Locate the cell with the specified text and output its (X, Y) center coordinate. 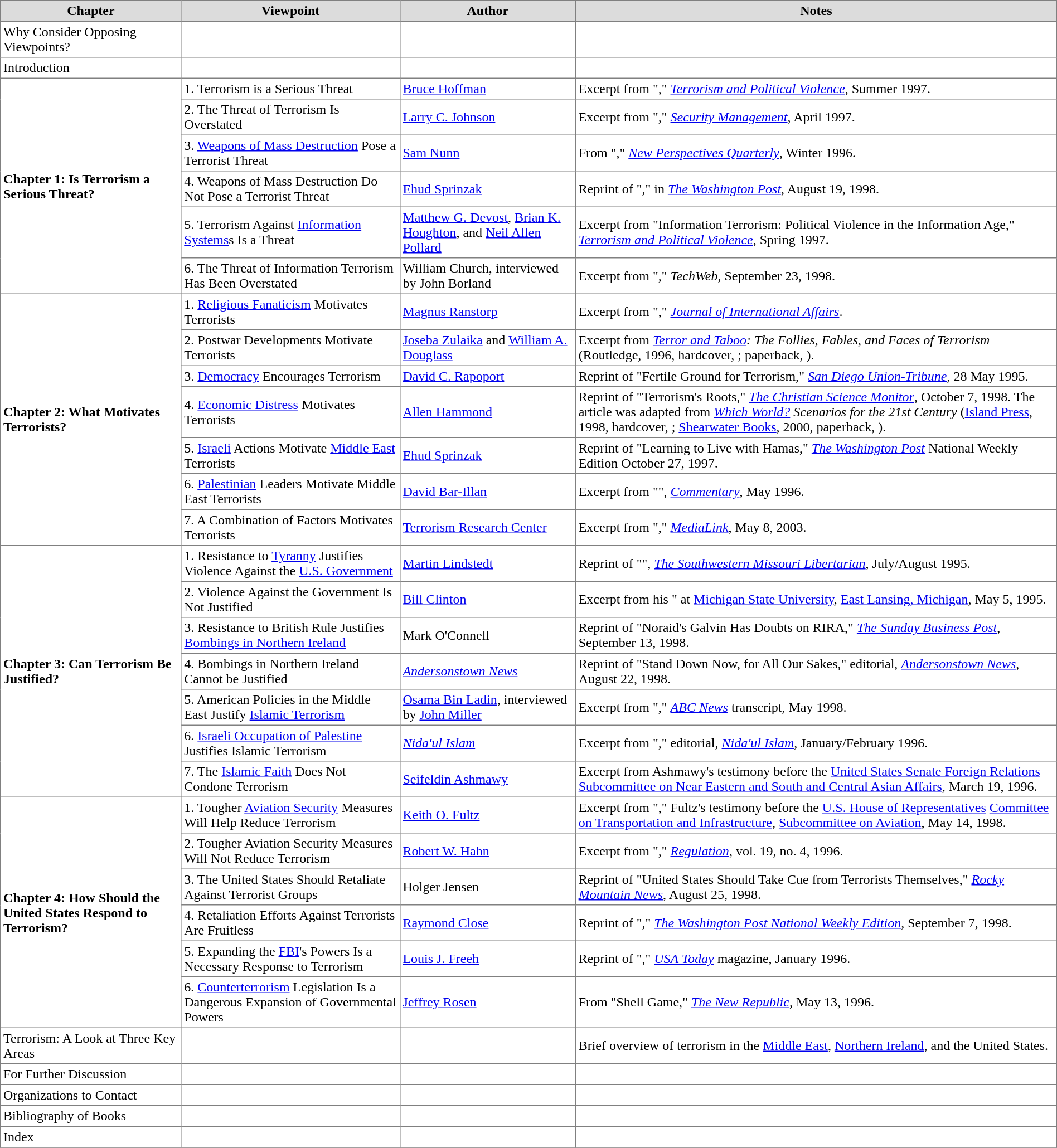
Jeffrey Rosen (487, 1003)
Reprint of "", The Southwestern Missouri Libertarian, July/August 1995. (816, 563)
3. Democracy Encourages Terrorism (290, 376)
5. Expanding the FBI's Powers Is a Necessary Response to Terrorism (290, 959)
1. Terrorism is a Serious Threat (290, 89)
Reprint of "Learning to Live with Hamas," The Washington Post National Weekly Edition October 27, 1997. (816, 455)
Why Consider Opposing Viewpoints? (91, 39)
Brief overview of terrorism in the Middle East, Northern Ireland, and the United States. (816, 1045)
Chapter (91, 11)
From "," New Perspectives Quarterly, Winter 1996. (816, 153)
Louis J. Freeh (487, 959)
Excerpt from "," ABC News transcript, May 1998. (816, 707)
Bill Clinton (487, 599)
Notes (816, 11)
Excerpt from his " at Michigan State University, East Lansing, Michigan, May 5, 1995. (816, 599)
Reprint of "," The Washington Post National Weekly Edition, September 7, 1998. (816, 923)
Chapter 2: What Motivates Terrorists? (91, 420)
Mark O'Connell (487, 635)
1. Religious Fanaticism Motivates Terrorists (290, 312)
7. The Islamic Faith Does Not Condone Terrorism (290, 779)
Excerpt from "," MediaLink, May 8, 2003. (816, 527)
Holger Jensen (487, 887)
From "Shell Game," The New Republic, May 13, 1996. (816, 1003)
4. Bombings in Northern Ireland Cannot be Justified (290, 671)
Author (487, 11)
Excerpt from "", Commentary, May 1996. (816, 492)
Joseba Zulaika and William A. Douglass (487, 348)
1. Tougher Aviation Security Measures Will Help Reduce Terrorism (290, 815)
6. Counterterrorism Legislation Is a Dangerous Expansion of Governmental Powers (290, 1003)
7. A Combination of Factors Motivates Terrorists (290, 527)
Excerpt from "Information Terrorism: Political Violence in the Information Age," Terrorism and Political Violence, Spring 1997. (816, 232)
2. Violence Against the Government Is Not Justified (290, 599)
Allen Hammond (487, 412)
6. Israeli Occupation of Palestine Justifies Islamic Terrorism (290, 743)
Excerpt from "," Journal of International Affairs. (816, 312)
2. The Threat of Terrorism Is Overstated (290, 117)
Andersonstown News (487, 671)
Keith O. Fultz (487, 815)
Nida'ul Islam (487, 743)
2. Postwar Developments Motivate Terrorists (290, 348)
Chapter 1: Is Terrorism a Serious Threat? (91, 186)
Terrorism Research Center (487, 527)
Index (91, 1137)
Excerpt from "," Security Management, April 1997. (816, 117)
Reprint of "Fertile Ground for Terrorism," San Diego Union-Tribune, 28 May 1995. (816, 376)
Reprint of "Noraid's Galvin Has Doubts on RIRA," The Sunday Business Post, September 13, 1998. (816, 635)
Robert W. Hahn (487, 851)
Seifeldin Ashmawy (487, 779)
4. Retaliation Efforts Against Terrorists Are Fruitless (290, 923)
For Further Discussion (91, 1074)
3. Resistance to British Rule Justifies Bombings in Northern Ireland (290, 635)
Excerpt from "," Terrorism and Political Violence, Summer 1997. (816, 89)
Viewpoint (290, 11)
Reprint of "," USA Today magazine, January 1996. (816, 959)
Terrorism: A Look at Three Key Areas (91, 1045)
Matthew G. Devost, Brian K. Houghton, and Neil Allen Pollard (487, 232)
Excerpt from Terror and Taboo: The Follies, Fables, and Faces of Terrorism (Routledge, 1996, hardcover, ; paperback, ). (816, 348)
Sam Nunn (487, 153)
Reprint of "Stand Down Now, for All Our Sakes," editorial, Andersonstown News, August 22, 1998. (816, 671)
Excerpt from "," editorial, Nida'ul Islam, January/February 1996. (816, 743)
Introduction (91, 68)
5. American Policies in the Middle East Justify Islamic Terrorism (290, 707)
1. Resistance to Tyranny Justifies Violence Against the U.S. Government (290, 563)
Chapter 3: Can Terrorism Be Justified? (91, 672)
David Bar-Illan (487, 492)
William Church, interviewed by John Borland (487, 276)
Martin Lindstedt (487, 563)
Magnus Ranstorp (487, 312)
Osama Bin Ladin, interviewed by John Miller (487, 707)
2. Tougher Aviation Security Measures Will Not Reduce Terrorism (290, 851)
Raymond Close (487, 923)
3. Weapons of Mass Destruction Pose a Terrorist Threat (290, 153)
Chapter 4: How Should the United States Respond to Terrorism? (91, 912)
4. Economic Distress Motivates Terrorists (290, 412)
Reprint of "," in The Washington Post, August 19, 1998. (816, 189)
David C. Rapoport (487, 376)
Excerpt from "," TechWeb, September 23, 1998. (816, 276)
5. Terrorism Against Information Systemss Is a Threat (290, 232)
Reprint of "United States Should Take Cue from Terrorists Themselves," Rocky Mountain News, August 25, 1998. (816, 887)
Excerpt from "," Regulation, vol. 19, no. 4, 1996. (816, 851)
5. Israeli Actions Motivate Middle East Terrorists (290, 455)
Organizations to Contact (91, 1095)
6. Palestinian Leaders Motivate Middle East Terrorists (290, 492)
6. The Threat of Information Terrorism Has Been Overstated (290, 276)
Bibliography of Books (91, 1116)
Larry C. Johnson (487, 117)
Bruce Hoffman (487, 89)
3. The United States Should Retaliate Against Terrorist Groups (290, 887)
4. Weapons of Mass Destruction Do Not Pose a Terrorist Threat (290, 189)
